Search for the cell housing the specified text and yield its (x, y) center coordinate. 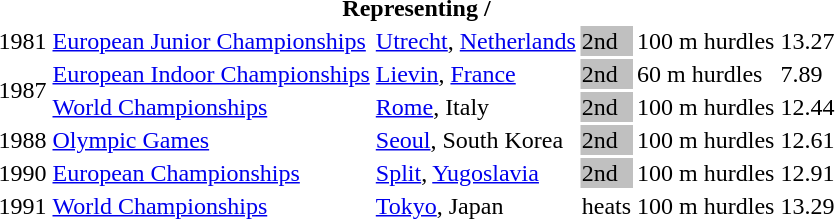
European Indoor Championships (211, 74)
Utrecht, Netherlands (476, 41)
60 m hurdles (706, 74)
Olympic Games (211, 140)
European Championships (211, 173)
World Championships (211, 107)
Lievin, France (476, 74)
European Junior Championships (211, 41)
Rome, Italy (476, 107)
Seoul, South Korea (476, 140)
Split, Yugoslavia (476, 173)
